Search for the cell housing the specified text and yield its [x, y] center coordinate. 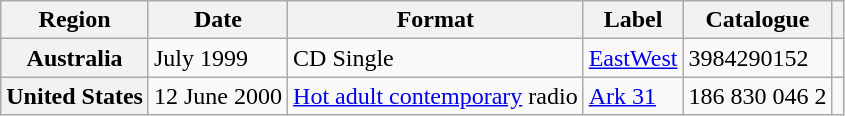
Catalogue [758, 20]
186 830 046 2 [758, 96]
Australia [75, 58]
Ark 31 [633, 96]
United States [75, 96]
Label [633, 20]
CD Single [436, 58]
Format [436, 20]
12 June 2000 [218, 96]
July 1999 [218, 58]
Hot adult contemporary radio [436, 96]
3984290152 [758, 58]
Region [75, 20]
EastWest [633, 58]
Date [218, 20]
